Determine the (x, y) coordinate at the center of the cell enclosing the given text.  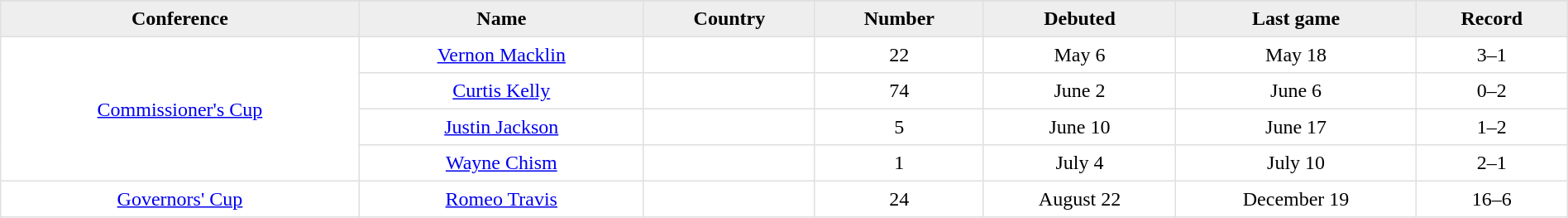
16–6 (1492, 199)
June 2 (1079, 91)
May 6 (1079, 55)
Justin Jackson (501, 127)
2–1 (1492, 163)
July 4 (1079, 163)
July 10 (1297, 163)
Governors' Cup (180, 199)
24 (899, 199)
June 6 (1297, 91)
Conference (180, 19)
Wayne Chism (501, 163)
Debuted (1079, 19)
Vernon Macklin (501, 55)
June 17 (1297, 127)
22 (899, 55)
Commissioner's Cup (180, 109)
1–2 (1492, 127)
August 22 (1079, 199)
Romeo Travis (501, 199)
Last game (1297, 19)
0–2 (1492, 91)
June 10 (1079, 127)
Country (729, 19)
Record (1492, 19)
3–1 (1492, 55)
Name (501, 19)
Curtis Kelly (501, 91)
74 (899, 91)
5 (899, 127)
Number (899, 19)
December 19 (1297, 199)
1 (899, 163)
May 18 (1297, 55)
